Pinpoint the cell where the given text exists, returning its [X, Y] midpoint coordinate. 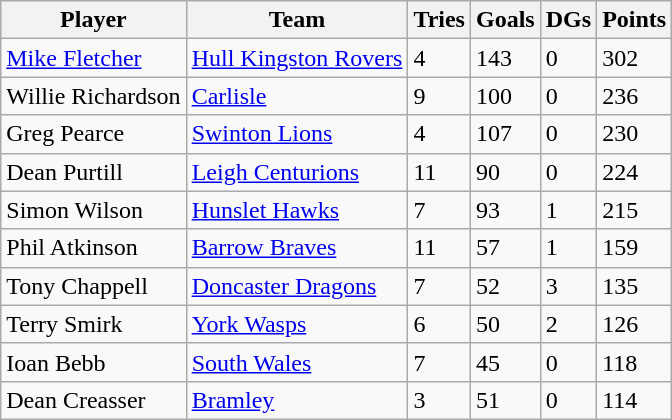
Greg Pearce [94, 134]
Barrow Braves [297, 248]
Tony Chappell [94, 286]
135 [634, 286]
57 [505, 248]
Dean Creasser [94, 400]
Ioan Bebb [94, 362]
Mike Fletcher [94, 58]
126 [634, 324]
114 [634, 400]
52 [505, 286]
143 [505, 58]
9 [440, 96]
Terry Smirk [94, 324]
Goals [505, 20]
Hunslet Hawks [297, 210]
6 [440, 324]
South Wales [297, 362]
Points [634, 20]
Phil Atkinson [94, 248]
118 [634, 362]
Swinton Lions [297, 134]
107 [505, 134]
Team [297, 20]
Simon Wilson [94, 210]
100 [505, 96]
215 [634, 210]
2 [568, 324]
230 [634, 134]
93 [505, 210]
Player [94, 20]
302 [634, 58]
224 [634, 172]
Carlisle [297, 96]
Willie Richardson [94, 96]
Dean Purtill [94, 172]
Bramley [297, 400]
Hull Kingston Rovers [297, 58]
York Wasps [297, 324]
Doncaster Dragons [297, 286]
Tries [440, 20]
Leigh Centurions [297, 172]
90 [505, 172]
50 [505, 324]
DGs [568, 20]
51 [505, 400]
45 [505, 362]
159 [634, 248]
236 [634, 96]
